Return the [X, Y] coordinate for the center point of the cell that contains the specified text.  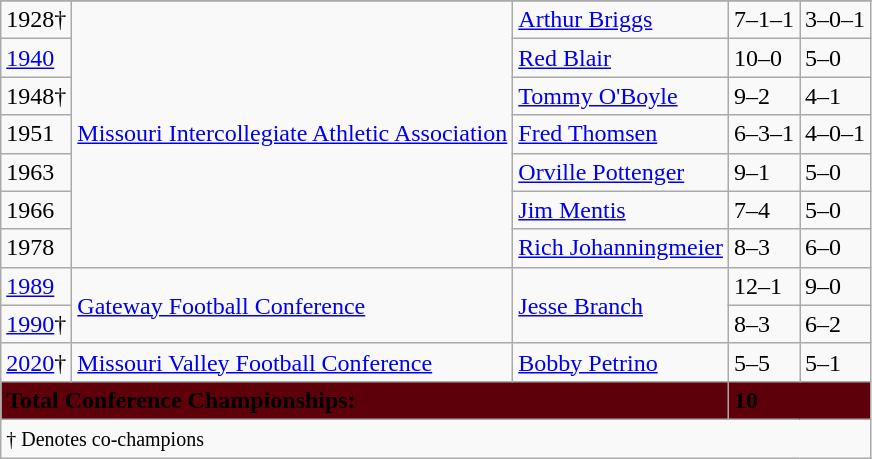
10–0 [764, 58]
10 [799, 400]
1966 [36, 210]
6–3–1 [764, 134]
5–5 [764, 362]
2020† [36, 362]
† Denotes co-champions [436, 438]
12–1 [764, 286]
Bobby Petrino [621, 362]
Jesse Branch [621, 305]
1963 [36, 172]
6–0 [836, 248]
Fred Thomsen [621, 134]
Gateway Football Conference [292, 305]
6–2 [836, 324]
3–0–1 [836, 20]
Missouri Intercollegiate Athletic Association [292, 134]
Red Blair [621, 58]
Orville Pottenger [621, 172]
Tommy O'Boyle [621, 96]
9–2 [764, 96]
9–0 [836, 286]
4–0–1 [836, 134]
1948† [36, 96]
1990† [36, 324]
9–1 [764, 172]
Jim Mentis [621, 210]
Rich Johanningmeier [621, 248]
1989 [36, 286]
1951 [36, 134]
1928† [36, 20]
Missouri Valley Football Conference [292, 362]
Arthur Briggs [621, 20]
7–1–1 [764, 20]
7–4 [764, 210]
1940 [36, 58]
Total Conference Championships: [365, 400]
1978 [36, 248]
5–1 [836, 362]
4–1 [836, 96]
